Find where the given text appears and provide that cell's center as [x, y] coordinate. 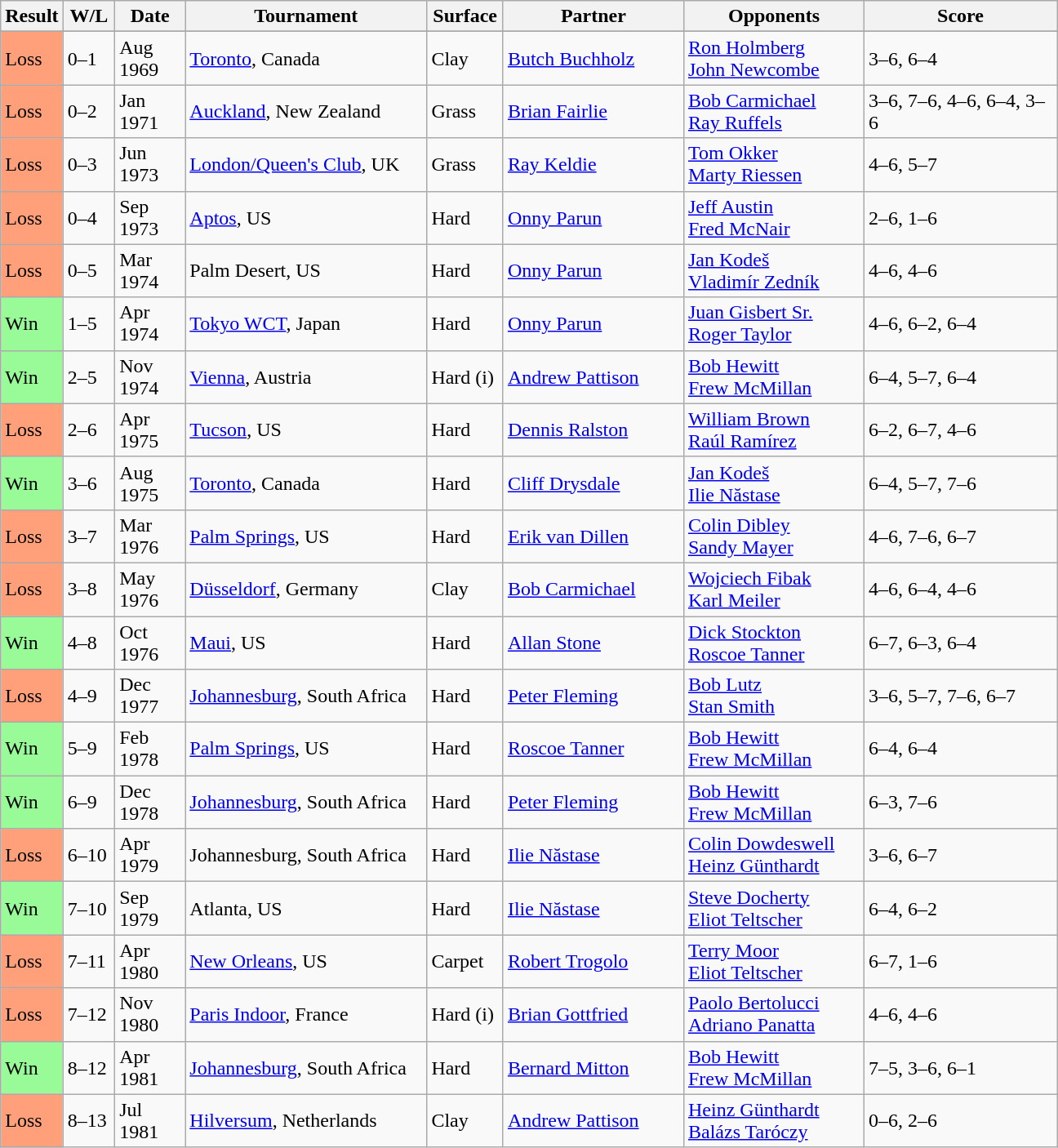
7–11 [89, 962]
Jan 1971 [150, 111]
6–2, 6–7, 4–6 [961, 429]
6–3, 7–6 [961, 802]
Aptos, US [306, 217]
0–6, 2–6 [961, 1120]
Jeff Austin Fred McNair [774, 217]
6–4, 5–7, 6–4 [961, 377]
May 1976 [150, 590]
Robert Trogolo [593, 962]
6–4, 5–7, 7–6 [961, 483]
6–4, 6–4 [961, 750]
Vienna, Austria [306, 377]
Tournament [306, 16]
Mar 1976 [150, 536]
0–3 [89, 165]
Opponents [774, 16]
Atlanta, US [306, 908]
7–12 [89, 1014]
Date [150, 16]
Bob Carmichael [593, 590]
W/L [89, 16]
Apr 1981 [150, 1068]
Bob Carmichael Ray Ruffels [774, 111]
6–4, 6–2 [961, 908]
Palm Desert, US [306, 271]
6–7, 1–6 [961, 962]
3–6 [89, 483]
Maui, US [306, 642]
1–5 [89, 323]
2–5 [89, 377]
0–4 [89, 217]
London/Queen's Club, UK [306, 165]
Auckland, New Zealand [306, 111]
Dec 1978 [150, 802]
0–5 [89, 271]
Dennis Ralston [593, 429]
3–7 [89, 536]
Paris Indoor, France [306, 1014]
Mar 1974 [150, 271]
Apr 1974 [150, 323]
Steve Docherty Eliot Teltscher [774, 908]
Oct 1976 [150, 642]
Dec 1977 [150, 696]
0–2 [89, 111]
Bob Lutz Stan Smith [774, 696]
Aug 1969 [150, 59]
6–7, 6–3, 6–4 [961, 642]
Roscoe Tanner [593, 750]
Butch Buchholz [593, 59]
Terry Moor Eliot Teltscher [774, 962]
Bernard Mitton [593, 1068]
Juan Gisbert Sr. Roger Taylor [774, 323]
Brian Gottfried [593, 1014]
Düsseldorf, Germany [306, 590]
7–5, 3–6, 6–1 [961, 1068]
Paolo Bertolucci Adriano Panatta [774, 1014]
5–9 [89, 750]
Partner [593, 16]
4–6, 7–6, 6–7 [961, 536]
Ron Holmberg John Newcombe [774, 59]
Apr 1979 [150, 856]
8–12 [89, 1068]
Tokyo WCT, Japan [306, 323]
Ray Keldie [593, 165]
2–6, 1–6 [961, 217]
Nov 1980 [150, 1014]
7–10 [89, 908]
Aug 1975 [150, 483]
Colin Dowdeswell Heinz Günthardt [774, 856]
Dick Stockton Roscoe Tanner [774, 642]
Carpet [465, 962]
4–8 [89, 642]
Jun 1973 [150, 165]
Wojciech Fibak Karl Meiler [774, 590]
Feb 1978 [150, 750]
Tucson, US [306, 429]
6–9 [89, 802]
Score [961, 16]
Result [32, 16]
Heinz Günthardt Balázs Taróczy [774, 1120]
William Brown Raúl Ramírez [774, 429]
Colin Dibley Sandy Mayer [774, 536]
Nov 1974 [150, 377]
3–8 [89, 590]
3–6, 5–7, 7–6, 6–7 [961, 696]
New Orleans, US [306, 962]
Erik van Dillen [593, 536]
Sep 1973 [150, 217]
8–13 [89, 1120]
Tom Okker Marty Riessen [774, 165]
4–6, 6–2, 6–4 [961, 323]
6–10 [89, 856]
Brian Fairlie [593, 111]
Apr 1980 [150, 962]
4–9 [89, 696]
Allan Stone [593, 642]
4–6, 6–4, 4–6 [961, 590]
Sep 1979 [150, 908]
Surface [465, 16]
4–6, 5–7 [961, 165]
Cliff Drysdale [593, 483]
Jan Kodeš Ilie Năstase [774, 483]
Hilversum, Netherlands [306, 1120]
3–6, 6–4 [961, 59]
0–1 [89, 59]
3–6, 7–6, 4–6, 6–4, 3–6 [961, 111]
3–6, 6–7 [961, 856]
Jul 1981 [150, 1120]
Apr 1975 [150, 429]
2–6 [89, 429]
Jan Kodeš Vladimír Zedník [774, 271]
